Find where the given text appears and provide that cell's center as (X, Y) coordinate. 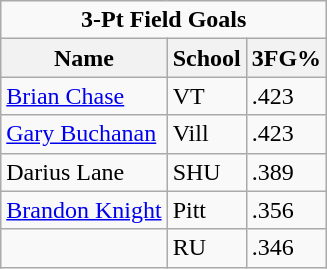
3-Pt Field Goals (164, 20)
.346 (286, 248)
.356 (286, 210)
Brian Chase (84, 96)
Name (84, 58)
School (206, 58)
Vill (206, 134)
SHU (206, 172)
Darius Lane (84, 172)
VT (206, 96)
3FG% (286, 58)
Brandon Knight (84, 210)
Pitt (206, 210)
Gary Buchanan (84, 134)
.389 (286, 172)
RU (206, 248)
